Provide the [x, y] coordinate of the cell's center where the given text is located.  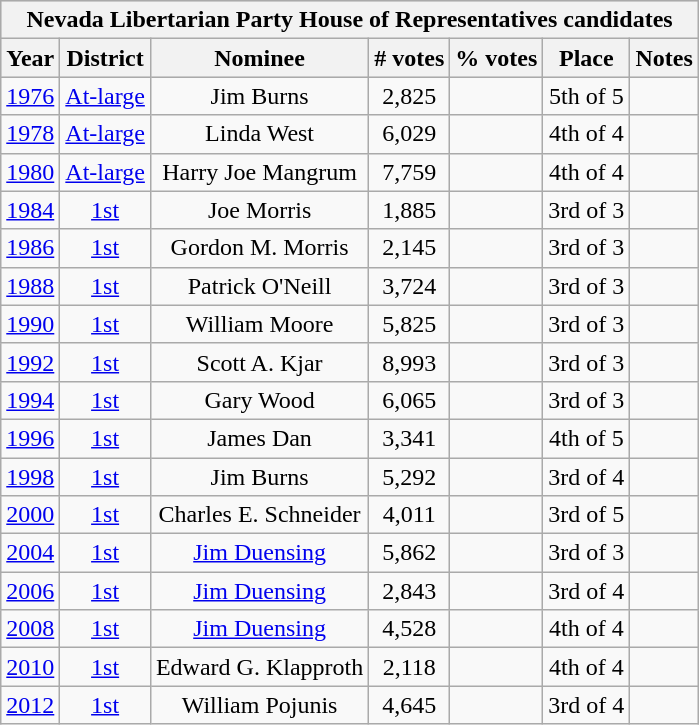
4,528 [410, 629]
1992 [30, 362]
2,118 [410, 667]
% votes [496, 58]
Nominee [259, 58]
3,341 [410, 438]
1998 [30, 477]
3rd of 5 [586, 515]
8,993 [410, 362]
Joe Morris [259, 210]
1978 [30, 134]
6,029 [410, 134]
2004 [30, 553]
1994 [30, 400]
1986 [30, 248]
2010 [30, 667]
2000 [30, 515]
Harry Joe Mangrum [259, 172]
Charles E. Schneider [259, 515]
4,011 [410, 515]
5,825 [410, 324]
2,145 [410, 248]
4th of 5 [586, 438]
Linda West [259, 134]
Nevada Libertarian Party House of Representatives candidates [350, 20]
Notes [664, 58]
# votes [410, 58]
1980 [30, 172]
1976 [30, 96]
Scott A. Kjar [259, 362]
William Pojunis [259, 705]
5,862 [410, 553]
2,825 [410, 96]
James Dan [259, 438]
3,724 [410, 286]
Gary Wood [259, 400]
William Moore [259, 324]
2012 [30, 705]
1996 [30, 438]
4,645 [410, 705]
2,843 [410, 591]
1984 [30, 210]
Gordon M. Morris [259, 248]
5,292 [410, 477]
Year [30, 58]
5th of 5 [586, 96]
1988 [30, 286]
Edward G. Klapproth [259, 667]
District [106, 58]
Place [586, 58]
1,885 [410, 210]
2008 [30, 629]
Patrick O'Neill [259, 286]
6,065 [410, 400]
7,759 [410, 172]
2006 [30, 591]
1990 [30, 324]
